Determine the [X, Y] coordinate at the center of the cell enclosing the given text.  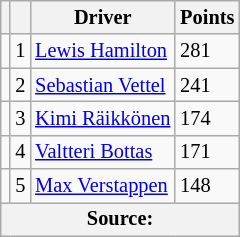
Kimi Räikkönen [102, 118]
174 [207, 118]
2 [20, 85]
3 [20, 118]
Max Verstappen [102, 186]
281 [207, 51]
Points [207, 17]
Sebastian Vettel [102, 85]
Lewis Hamilton [102, 51]
1 [20, 51]
Source: [120, 219]
Driver [102, 17]
241 [207, 85]
Valtteri Bottas [102, 152]
148 [207, 186]
171 [207, 152]
5 [20, 186]
4 [20, 152]
